Provide the (x, y) coordinate of the cell's center where the given text is located.  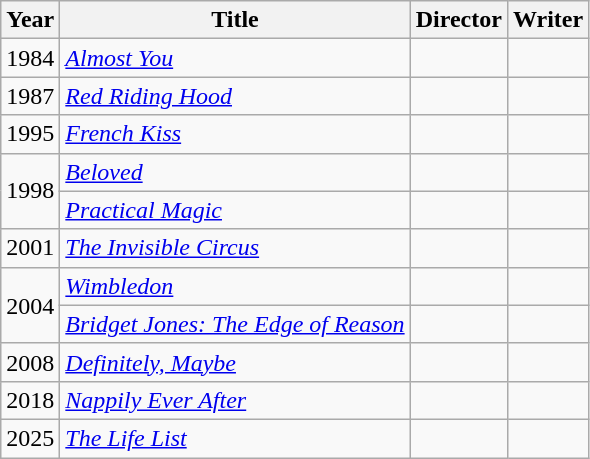
Nappily Ever After (235, 400)
2004 (30, 305)
1987 (30, 96)
The Invisible Circus (235, 248)
Year (30, 20)
1984 (30, 58)
Wimbledon (235, 286)
1995 (30, 134)
2001 (30, 248)
Practical Magic (235, 210)
2025 (30, 438)
2008 (30, 362)
Definitely, Maybe (235, 362)
1998 (30, 191)
Title (235, 20)
Almost You (235, 58)
Director (458, 20)
Bridget Jones: The Edge of Reason (235, 324)
French Kiss (235, 134)
Red Riding Hood (235, 96)
Beloved (235, 172)
The Life List (235, 438)
2018 (30, 400)
Writer (548, 20)
